From the cell containing the given text, extract its center point as [x, y] coordinate. 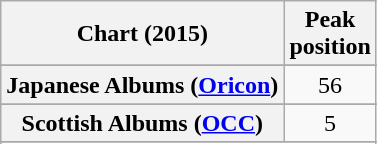
Chart (2015) [142, 34]
56 [330, 85]
Scottish Albums (OCC) [142, 123]
Japanese Albums (Oricon) [142, 85]
Peakposition [330, 34]
5 [330, 123]
